Scan for the cell matching the given text and deliver its (x, y) coordinate at center. 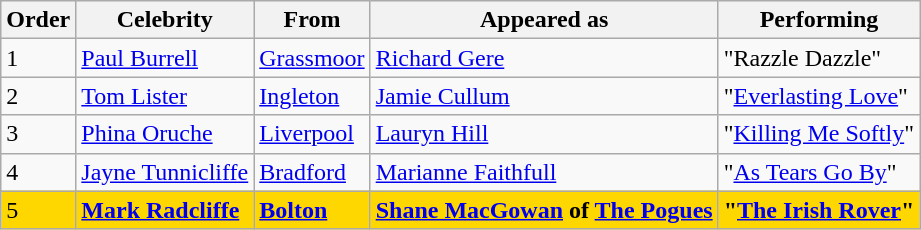
Bradford (312, 172)
Mark Radcliffe (165, 210)
4 (38, 172)
Bolton (312, 210)
5 (38, 210)
"As Tears Go By" (819, 172)
From (312, 20)
Jamie Cullum (544, 96)
Phina Oruche (165, 134)
Order (38, 20)
2 (38, 96)
Liverpool (312, 134)
Appeared as (544, 20)
Jayne Tunnicliffe (165, 172)
Lauryn Hill (544, 134)
Ingleton (312, 96)
1 (38, 58)
Marianne Faithfull (544, 172)
Grassmoor (312, 58)
3 (38, 134)
"Killing Me Softly" (819, 134)
"Razzle Dazzle" (819, 58)
Performing (819, 20)
"The Irish Rover" (819, 210)
Celebrity (165, 20)
Paul Burrell (165, 58)
Richard Gere (544, 58)
"Everlasting Love" (819, 96)
Shane MacGowan of The Pogues (544, 210)
Tom Lister (165, 96)
